Find where the given text appears and provide that cell's center as (x, y) coordinate. 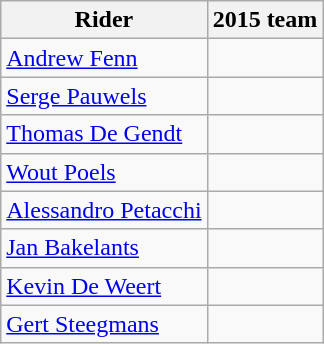
Kevin De Weert (104, 286)
Gert Steegmans (104, 324)
Thomas De Gendt (104, 134)
Andrew Fenn (104, 58)
Wout Poels (104, 172)
Alessandro Petacchi (104, 210)
2015 team (265, 20)
Jan Bakelants (104, 248)
Serge Pauwels (104, 96)
Rider (104, 20)
